Detect which cell encompasses the target text, then output its [x, y] center coordinate. 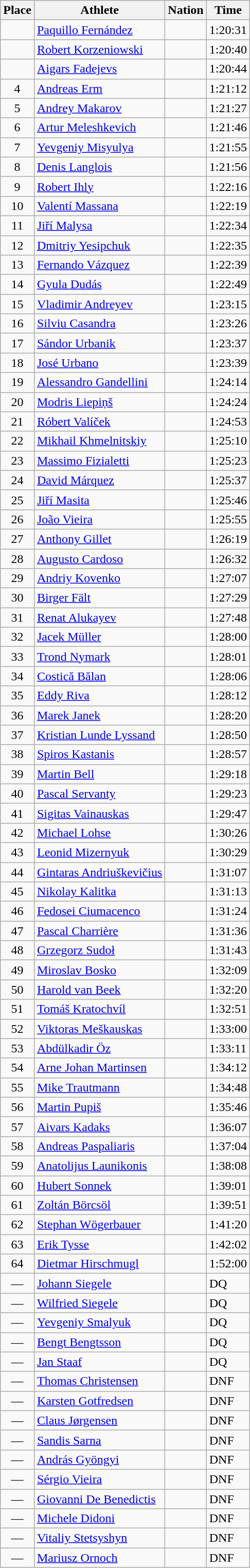
Michele Didoni [99, 1519]
Yevgeniy Smalyuk [99, 1323]
1:31:36 [228, 931]
Tomáš Kratochvíl [99, 1009]
Fedosei Ciumacenco [99, 911]
1:25:46 [228, 500]
Mikhail Khmelnitskiy [99, 441]
Renat Alukayev [99, 618]
Miroslav Bosko [99, 970]
David Márquez [99, 480]
1:26:32 [228, 558]
1:31:07 [228, 872]
1:38:08 [228, 1166]
Sérgio Vieira [99, 1479]
25 [17, 500]
24 [17, 480]
1:42:02 [228, 1244]
Jan Staaf [99, 1362]
Trond Nymark [99, 657]
1:41:20 [228, 1225]
1:39:01 [228, 1185]
Andrey Makarov [99, 108]
Kristian Lunde Lyssand [99, 735]
55 [17, 1087]
58 [17, 1146]
Augusto Cardoso [99, 558]
Mike Trautmann [99, 1087]
1:23:39 [228, 363]
1:30:29 [228, 852]
Fernando Vázquez [99, 265]
51 [17, 1009]
1:22:19 [228, 206]
15 [17, 304]
1:24:53 [228, 421]
45 [17, 892]
1:30:26 [228, 833]
6 [17, 128]
48 [17, 950]
Pascal Charrière [99, 931]
1:36:07 [228, 1126]
Eddy Riva [99, 696]
54 [17, 1068]
1:26:19 [228, 539]
57 [17, 1126]
Sándor Urbanik [99, 343]
1:28:20 [228, 715]
50 [17, 990]
64 [17, 1264]
30 [17, 598]
10 [17, 206]
Bengt Bengtsson [99, 1342]
49 [17, 970]
Arne Johan Martinsen [99, 1068]
1:20:31 [228, 30]
Aigars Fadejevs [99, 69]
1:28:06 [228, 676]
1:23:26 [228, 324]
36 [17, 715]
47 [17, 931]
40 [17, 794]
1:25:23 [228, 461]
61 [17, 1205]
22 [17, 441]
Michael Lohse [99, 833]
Vladimir Andreyev [99, 304]
Robert Korzeniowski [99, 49]
1:35:46 [228, 1107]
52 [17, 1029]
Aivars Kadaks [99, 1126]
1:22:35 [228, 245]
1:22:39 [228, 265]
1:31:43 [228, 950]
Anthony Gillet [99, 539]
Valentí Massana [99, 206]
1:21:55 [228, 147]
Nikolay Kalitka [99, 892]
11 [17, 225]
Leonid Mizernyuk [99, 852]
Andreas Erm [99, 89]
32 [17, 637]
13 [17, 265]
1:28:00 [228, 637]
Karsten Gotfredsen [99, 1401]
20 [17, 402]
1:23:37 [228, 343]
Modris Liepiņš [99, 402]
1:33:11 [228, 1048]
1:22:49 [228, 285]
Róbert Valíček [99, 421]
1:27:48 [228, 618]
Nation [186, 10]
1:52:00 [228, 1264]
1:29:23 [228, 794]
José Urbano [99, 363]
1:31:13 [228, 892]
Mariusz Ornoch [99, 1558]
Sigitas Vainauskas [99, 813]
26 [17, 519]
Massimo Fizialetti [99, 461]
35 [17, 696]
41 [17, 813]
1:21:12 [228, 89]
44 [17, 872]
Anatolijus Launikonis [99, 1166]
21 [17, 421]
1:20:40 [228, 49]
1:39:51 [228, 1205]
Gintaras Andriuškevičius [99, 872]
60 [17, 1185]
1:21:27 [228, 108]
1:21:46 [228, 128]
23 [17, 461]
Viktoras Meškauskas [99, 1029]
Jacek Müller [99, 637]
Artur Meleshkevich [99, 128]
14 [17, 285]
Dietmar Hirschmugl [99, 1264]
Martin Pupiš [99, 1107]
Harold van Beek [99, 990]
Giovanni De Benedictis [99, 1499]
Marek Janek [99, 715]
Silviu Casandra [99, 324]
56 [17, 1107]
Spiros Kastanis [99, 754]
18 [17, 363]
Dmitriy Yesipchuk [99, 245]
Zoltán Börcsöl [99, 1205]
Martin Bell [99, 774]
1:21:56 [228, 167]
53 [17, 1048]
9 [17, 186]
Vitaliy Stetsyshyn [99, 1538]
1:27:07 [228, 578]
1:20:44 [228, 69]
1:32:20 [228, 990]
1:34:48 [228, 1087]
28 [17, 558]
1:22:34 [228, 225]
12 [17, 245]
1:29:18 [228, 774]
1:28:50 [228, 735]
Wilfried Siegele [99, 1303]
Pascal Servanty [99, 794]
39 [17, 774]
1:27:29 [228, 598]
37 [17, 735]
46 [17, 911]
1:34:12 [228, 1068]
1:25:10 [228, 441]
63 [17, 1244]
Paquillo Fernández [99, 30]
Place [17, 10]
1:23:15 [228, 304]
16 [17, 324]
1:28:57 [228, 754]
Thomas Christensen [99, 1381]
Andriy Kovenko [99, 578]
1:25:55 [228, 519]
Grzegorz Sudoł [99, 950]
43 [17, 852]
András Gyöngyi [99, 1459]
1:24:24 [228, 402]
1:33:00 [228, 1029]
4 [17, 89]
17 [17, 343]
59 [17, 1166]
1:29:47 [228, 813]
Alessandro Gandellini [99, 382]
1:32:51 [228, 1009]
31 [17, 618]
1:32:09 [228, 970]
Jiří Masita [99, 500]
19 [17, 382]
Denis Langlois [99, 167]
1:31:24 [228, 911]
5 [17, 108]
7 [17, 147]
62 [17, 1225]
1:28:12 [228, 696]
33 [17, 657]
Yevgeniy Misyulya [99, 147]
38 [17, 754]
29 [17, 578]
Costică Bălan [99, 676]
1:25:37 [228, 480]
Robert Ihly [99, 186]
Abdülkadir Öz [99, 1048]
Sandis Sarna [99, 1440]
8 [17, 167]
Hubert Sonnek [99, 1185]
Andreas Paspaliaris [99, 1146]
Erik Tysse [99, 1244]
João Vieira [99, 519]
Claus Jørgensen [99, 1420]
Gyula Dudás [99, 285]
Time [228, 10]
Stephan Wögerbauer [99, 1225]
1:22:16 [228, 186]
1:24:14 [228, 382]
42 [17, 833]
Jiří Malysa [99, 225]
Johann Siegele [99, 1283]
1:28:01 [228, 657]
Birger Fält [99, 598]
1:37:04 [228, 1146]
Athlete [99, 10]
27 [17, 539]
34 [17, 676]
